Extract the [x, y] coordinate from the center of the cell holding the provided text.  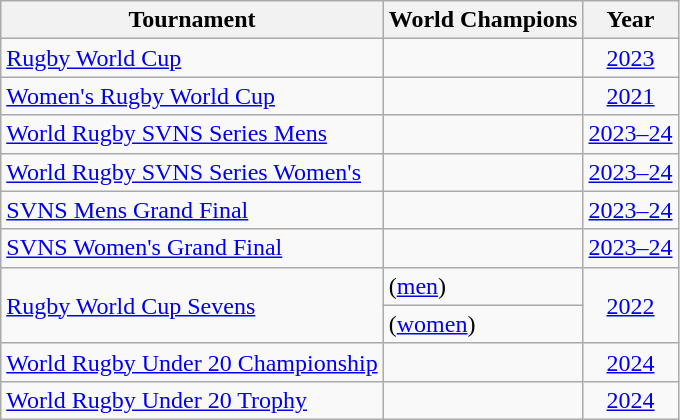
Tournament [192, 20]
World Rugby Under 20 Championship [192, 362]
(men) [483, 286]
Women's Rugby World Cup [192, 96]
Rugby World Cup Sevens [192, 305]
World Rugby SVNS Series Women's [192, 172]
SVNS Women's Grand Final [192, 248]
Rugby World Cup [192, 58]
2021 [630, 96]
2022 [630, 305]
SVNS Mens Grand Final [192, 210]
World Rugby Under 20 Trophy [192, 400]
World Rugby SVNS Series Mens [192, 134]
(women) [483, 324]
World Champions [483, 20]
2023 [630, 58]
Year [630, 20]
